Provide the [x, y] coordinate of the cell's center where the given text is located.  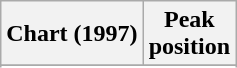
Peak position [189, 34]
Chart (1997) [72, 34]
